Locate the cell with the specified text and output its [X, Y] center coordinate. 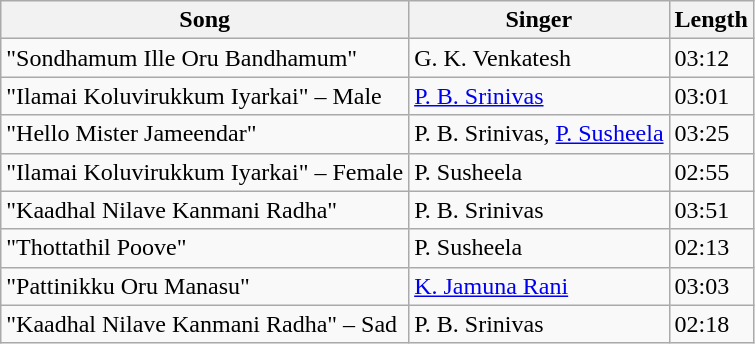
03:12 [711, 58]
"Ilamai Koluvirukkum Iyarkai" – Female [205, 172]
03:03 [711, 286]
"Sondhamum Ille Oru Bandhamum" [205, 58]
03:51 [711, 210]
Singer [539, 20]
03:25 [711, 134]
"Ilamai Koluvirukkum Iyarkai" – Male [205, 96]
Length [711, 20]
02:18 [711, 324]
Song [205, 20]
02:13 [711, 248]
03:01 [711, 96]
"Kaadhal Nilave Kanmani Radha" – Sad [205, 324]
K. Jamuna Rani [539, 286]
"Kaadhal Nilave Kanmani Radha" [205, 210]
02:55 [711, 172]
G. K. Venkatesh [539, 58]
P. B. Srinivas, P. Susheela [539, 134]
"Thottathil Poove" [205, 248]
"Pattinikku Oru Manasu" [205, 286]
"Hello Mister Jameendar" [205, 134]
